Output the (x, y) coordinate of the center of the cell containing the given text.  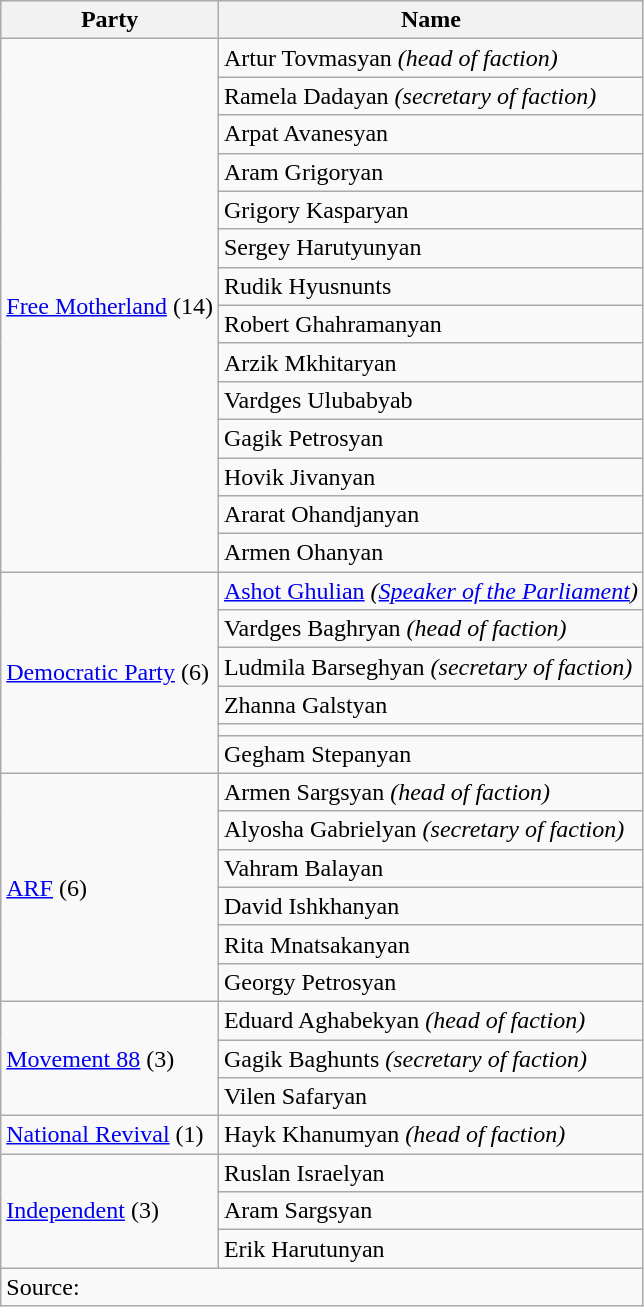
Arpat Avanesyan (430, 134)
Aram Grigoryan (430, 172)
Ramela Dadayan (secretary of faction) (430, 96)
Robert Ghahramanyan (430, 324)
Party (110, 20)
Georgy Petrosyan (430, 982)
Gagik Baghunts (secretary of faction) (430, 1059)
ARF (6) (110, 887)
Vahram Balayan (430, 868)
Armen Sargsyan (head of faction) (430, 792)
Free Motherland (14) (110, 306)
Rita Mnatsakanyan (430, 944)
Source: (322, 1287)
Vilen Safaryan (430, 1097)
David Ishkhanyan (430, 906)
Vardges Baghryan (head of faction) (430, 629)
Zhanna Galstyan (430, 705)
Gegham Stepanyan (430, 754)
Alyosha Gabrielyan (secretary of faction) (430, 830)
Ruslan Israelyan (430, 1173)
Armen Ohanyan (430, 553)
Ashot Ghulian (Speaker of the Parliament) (430, 591)
Name (430, 20)
Eduard Aghabekyan (head of faction) (430, 1020)
Rudik Hyusnunts (430, 286)
Democratic Party (6) (110, 672)
National Revival (1) (110, 1135)
Arzik Mkhitaryan (430, 362)
Ludmila Barseghyan (secretary of faction) (430, 667)
Artur Tovmasyan (head of faction) (430, 58)
Hayk Khanumyan (head of faction) (430, 1135)
Erik Harutunyan (430, 1249)
Sergey Harutyunyan (430, 248)
Grigory Kasparyan (430, 210)
Aram Sargsyan (430, 1211)
Vardges Ulubabyab (430, 400)
Independent (3) (110, 1211)
Movement 88 (3) (110, 1058)
Gagik Petrosyan (430, 438)
Ararat Ohandjanyan (430, 515)
Hovik Jivanyan (430, 477)
